Locate the cell with the specified text and output its (X, Y) center coordinate. 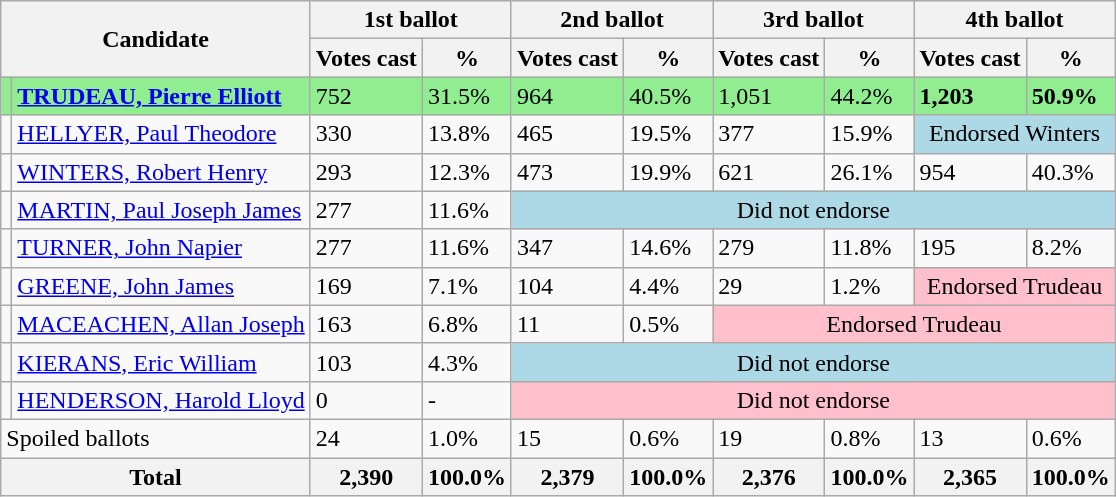
377 (769, 134)
15 (567, 438)
0.5% (668, 324)
WINTERS, Robert Henry (161, 172)
- (466, 400)
TRUDEAU, Pierre Elliott (161, 96)
14.6% (668, 248)
13.8% (466, 134)
44.2% (870, 96)
279 (769, 248)
465 (567, 134)
HELLYER, Paul Theodore (161, 134)
MACEACHEN, Allan Joseph (161, 324)
19.9% (668, 172)
473 (567, 172)
15.9% (870, 134)
2,390 (366, 477)
2,365 (970, 477)
1.0% (466, 438)
7.1% (466, 286)
2,376 (769, 477)
752 (366, 96)
HENDERSON, Harold Lloyd (161, 400)
1st ballot (410, 20)
KIERANS, Eric William (161, 362)
24 (366, 438)
8.2% (1070, 248)
195 (970, 248)
MARTIN, Paul Joseph James (161, 210)
1,203 (970, 96)
29 (769, 286)
621 (769, 172)
19.5% (668, 134)
Spoiled ballots (156, 438)
11 (567, 324)
GREENE, John James (161, 286)
40.3% (1070, 172)
4th ballot (1014, 20)
103 (366, 362)
50.9% (1070, 96)
40.5% (668, 96)
4.4% (668, 286)
1.2% (870, 286)
11.8% (870, 248)
3rd ballot (814, 20)
954 (970, 172)
19 (769, 438)
TURNER, John Napier (161, 248)
6.8% (466, 324)
Total (156, 477)
163 (366, 324)
1,051 (769, 96)
2nd ballot (612, 20)
13 (970, 438)
293 (366, 172)
169 (366, 286)
Endorsed Winters (1014, 134)
104 (567, 286)
4.3% (466, 362)
2,379 (567, 477)
31.5% (466, 96)
964 (567, 96)
0.8% (870, 438)
330 (366, 134)
26.1% (870, 172)
Candidate (156, 39)
12.3% (466, 172)
0 (366, 400)
347 (567, 248)
